Find where the given text appears and provide that cell's center as (X, Y) coordinate. 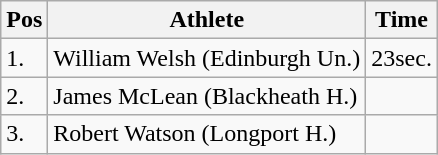
James McLean (Blackheath H.) (207, 96)
1. (24, 58)
3. (24, 134)
Robert Watson (Longport H.) (207, 134)
William Welsh (Edinburgh Un.) (207, 58)
Athlete (207, 20)
Time (402, 20)
2. (24, 96)
Pos (24, 20)
23sec. (402, 58)
